From the cell containing the given text, extract its center point as (X, Y) coordinate. 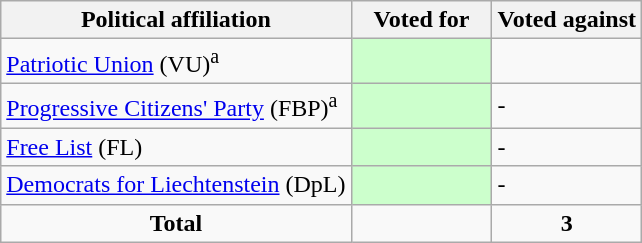
Total (176, 223)
Democrats for Liechtenstein (DpL) (176, 185)
Free List (FL) (176, 147)
3 (567, 223)
Patriotic Union (VU)a (176, 62)
Political affiliation (176, 20)
Progressive Citizens' Party (FBP)a (176, 106)
Voted for (422, 20)
Voted against (567, 20)
